Scan for the cell matching the given text and deliver its [X, Y] coordinate at center. 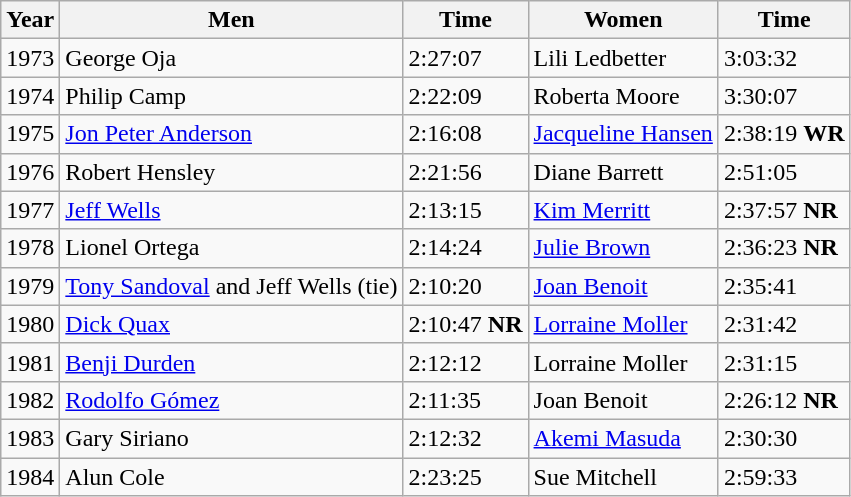
2:21:56 [466, 172]
2:12:12 [466, 362]
Philip Camp [232, 96]
3:30:07 [784, 96]
1984 [30, 477]
Julie Brown [623, 248]
2:30:30 [784, 438]
Rodolfo Gómez [232, 400]
1981 [30, 362]
Roberta Moore [623, 96]
Robert Hensley [232, 172]
2:37:57 NR [784, 210]
Dick Quax [232, 324]
2:27:07 [466, 58]
Women [623, 20]
1973 [30, 58]
2:23:25 [466, 477]
2:31:15 [784, 362]
Gary Siriano [232, 438]
Men [232, 20]
1978 [30, 248]
Kim Merritt [623, 210]
1980 [30, 324]
Diane Barrett [623, 172]
1974 [30, 96]
2:22:09 [466, 96]
2:26:12 NR [784, 400]
3:03:32 [784, 58]
1983 [30, 438]
George Oja [232, 58]
2:12:32 [466, 438]
2:10:47 NR [466, 324]
Year [30, 20]
2:36:23 NR [784, 248]
Jacqueline Hansen [623, 134]
Benji Durden [232, 362]
1975 [30, 134]
Alun Cole [232, 477]
2:16:08 [466, 134]
2:51:05 [784, 172]
Akemi Masuda [623, 438]
2:13:15 [466, 210]
Lili Ledbetter [623, 58]
2:10:20 [466, 286]
1976 [30, 172]
2:38:19 WR [784, 134]
Tony Sandoval and Jeff Wells (tie) [232, 286]
Lionel Ortega [232, 248]
2:59:33 [784, 477]
1977 [30, 210]
1979 [30, 286]
2:31:42 [784, 324]
1982 [30, 400]
2:11:35 [466, 400]
Jon Peter Anderson [232, 134]
2:35:41 [784, 286]
Sue Mitchell [623, 477]
2:14:24 [466, 248]
Jeff Wells [232, 210]
